Detect which cell encompasses the target text, then output its [X, Y] center coordinate. 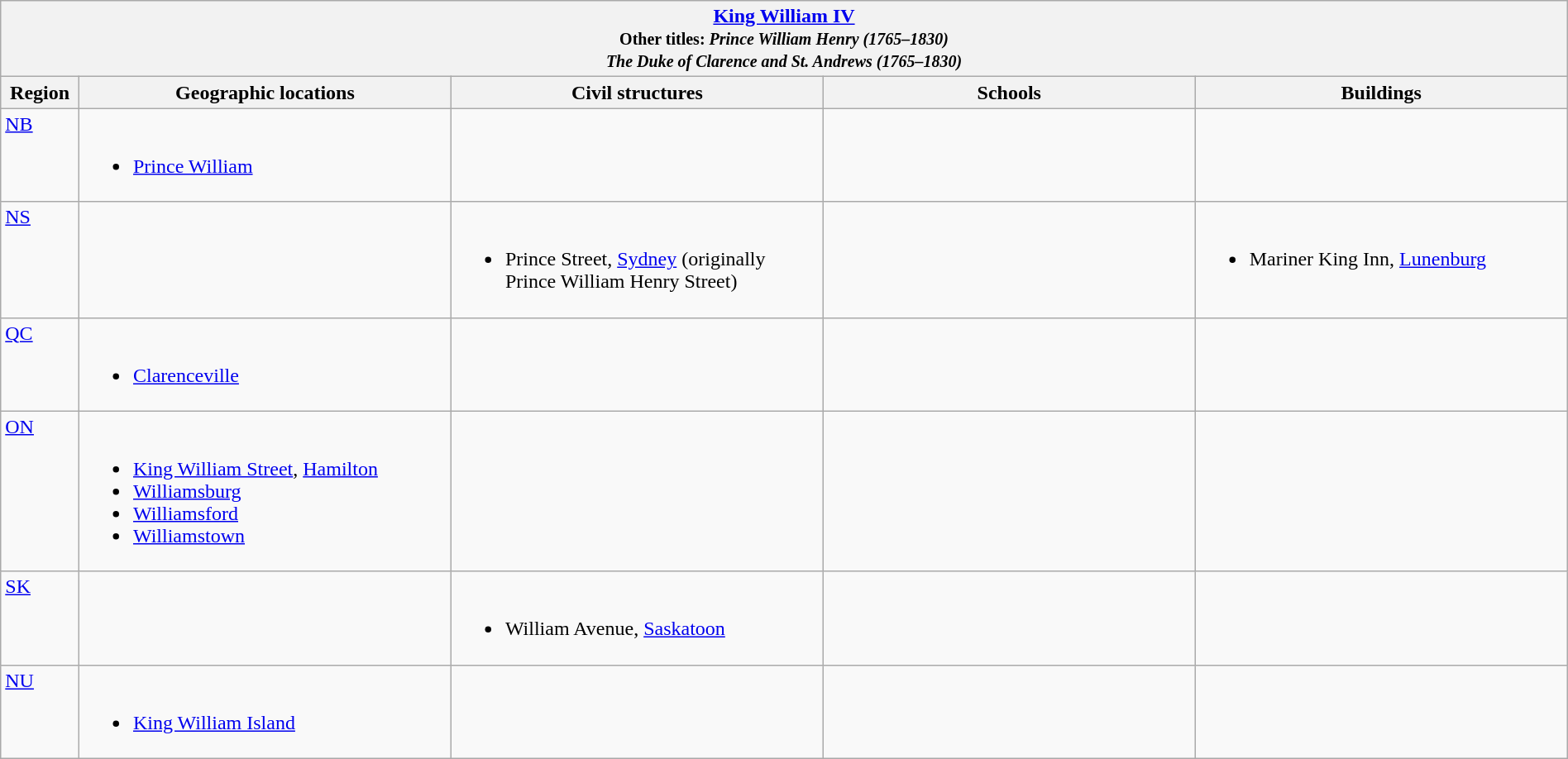
Buildings [1381, 93]
King William Island [265, 711]
QC [40, 364]
NB [40, 155]
Clarenceville [265, 364]
Mariner King Inn, Lunenburg [1381, 260]
Geographic locations [265, 93]
Prince Street, Sydney (originally Prince William Henry Street) [637, 260]
King William Street, HamiltonWilliamsburgWilliamsfordWilliamstown [265, 491]
ON [40, 491]
SK [40, 618]
King William IVOther titles: Prince William Henry (1765–1830)The Duke of Clarence and St. Andrews (1765–1830) [784, 39]
NS [40, 260]
Prince William [265, 155]
NU [40, 711]
William Avenue, Saskatoon [637, 618]
Schools [1009, 93]
Region [40, 93]
Civil structures [637, 93]
